Identify which cell holds the provided text, then report its (X, Y) central coordinate. 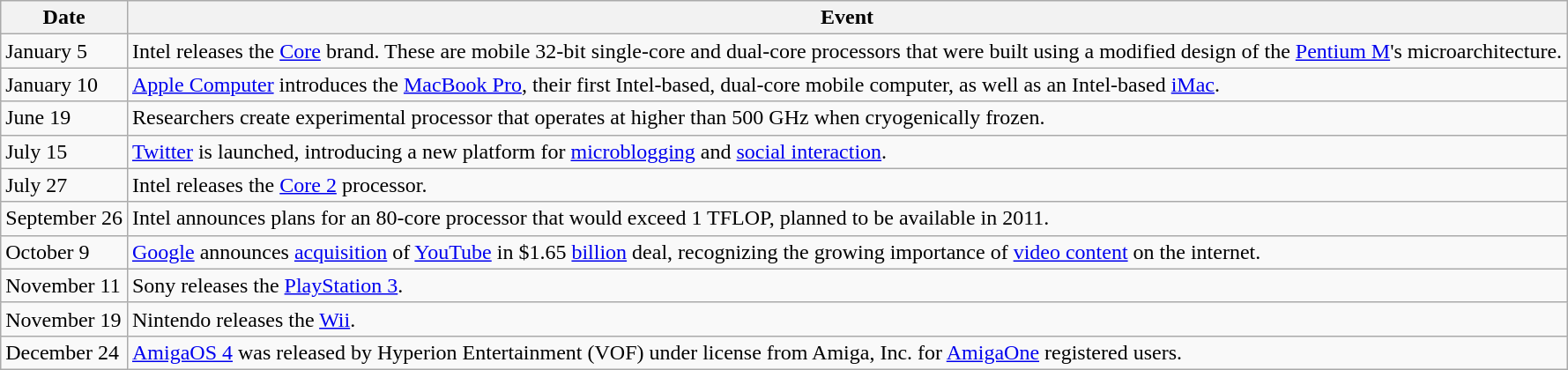
November 19 (64, 319)
Apple Computer introduces the MacBook Pro, their first Intel-based, dual-core mobile computer, as well as an Intel-based iMac. (846, 85)
January 10 (64, 85)
January 5 (64, 51)
Intel releases the Core 2 processor. (846, 185)
Google announces acquisition of YouTube in $1.65 billion deal, recognizing the growing importance of video content on the internet. (846, 252)
July 27 (64, 185)
Sony releases the PlayStation 3. (846, 285)
Date (64, 18)
Intel announces plans for an 80-core processor that would exceed 1 TFLOP, planned to be available in 2011. (846, 218)
Nintendo releases the Wii. (846, 319)
July 15 (64, 152)
October 9 (64, 252)
Twitter is launched, introducing a new platform for microblogging and social interaction. (846, 152)
December 24 (64, 352)
Researchers create experimental processor that operates at higher than 500 GHz when cryogenically frozen. (846, 118)
June 19 (64, 118)
AmigaOS 4 was released by Hyperion Entertainment (VOF) under license from Amiga, Inc. for AmigaOne registered users. (846, 352)
Event (846, 18)
November 11 (64, 285)
September 26 (64, 218)
